Identify which cell holds the provided text, then report its [x, y] central coordinate. 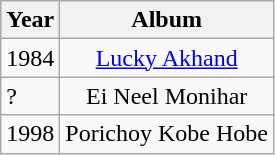
? [30, 96]
Album [167, 20]
Lucky Akhand [167, 58]
Year [30, 20]
Ei Neel Monihar [167, 96]
1998 [30, 134]
1984 [30, 58]
Porichoy Kobe Hobe [167, 134]
